Output the [x, y] coordinate of the center of the cell containing the given text.  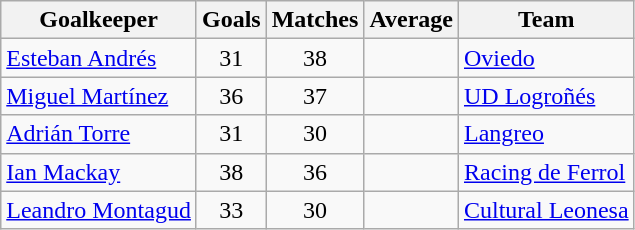
Cultural Leonesa [546, 210]
37 [315, 96]
UD Logroñés [546, 96]
Esteban Andrés [99, 58]
Adrián Torre [99, 134]
Miguel Martínez [99, 96]
Oviedo [546, 58]
Langreo [546, 134]
33 [231, 210]
Goalkeeper [99, 20]
Leandro Montagud [99, 210]
Team [546, 20]
Goals [231, 20]
Racing de Ferrol [546, 172]
Average [412, 20]
Matches [315, 20]
Ian Mackay [99, 172]
